Provide the [x, y] coordinate of the cell's center where the given text is located.  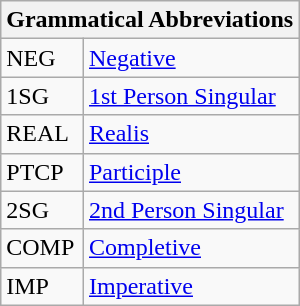
NEG [42, 58]
IMP [42, 286]
Realis [190, 134]
2SG [42, 210]
Completive [190, 248]
2nd Person Singular [190, 210]
REAL [42, 134]
Imperative [190, 286]
Negative [190, 58]
1st Person Singular [190, 96]
Participle [190, 172]
1SG [42, 96]
COMP [42, 248]
PTCP [42, 172]
Grammatical Abbreviations [150, 20]
